Capture the cell that displays the provided text and extract its (x, y) central coordinate. 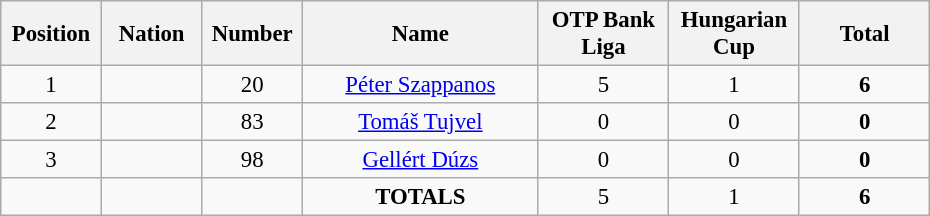
83 (252, 122)
Hungarian Cup (734, 34)
Gellért Dúzs (421, 160)
20 (252, 85)
Nation (152, 34)
2 (52, 122)
Number (252, 34)
3 (52, 160)
Péter Szappanos (421, 85)
OTP Bank Liga (604, 34)
98 (252, 160)
Tomáš Tujvel (421, 122)
Total (864, 34)
Position (52, 34)
Name (421, 34)
TOTALS (421, 197)
